Return the [X, Y] coordinate for the center point of the cell that contains the specified text.  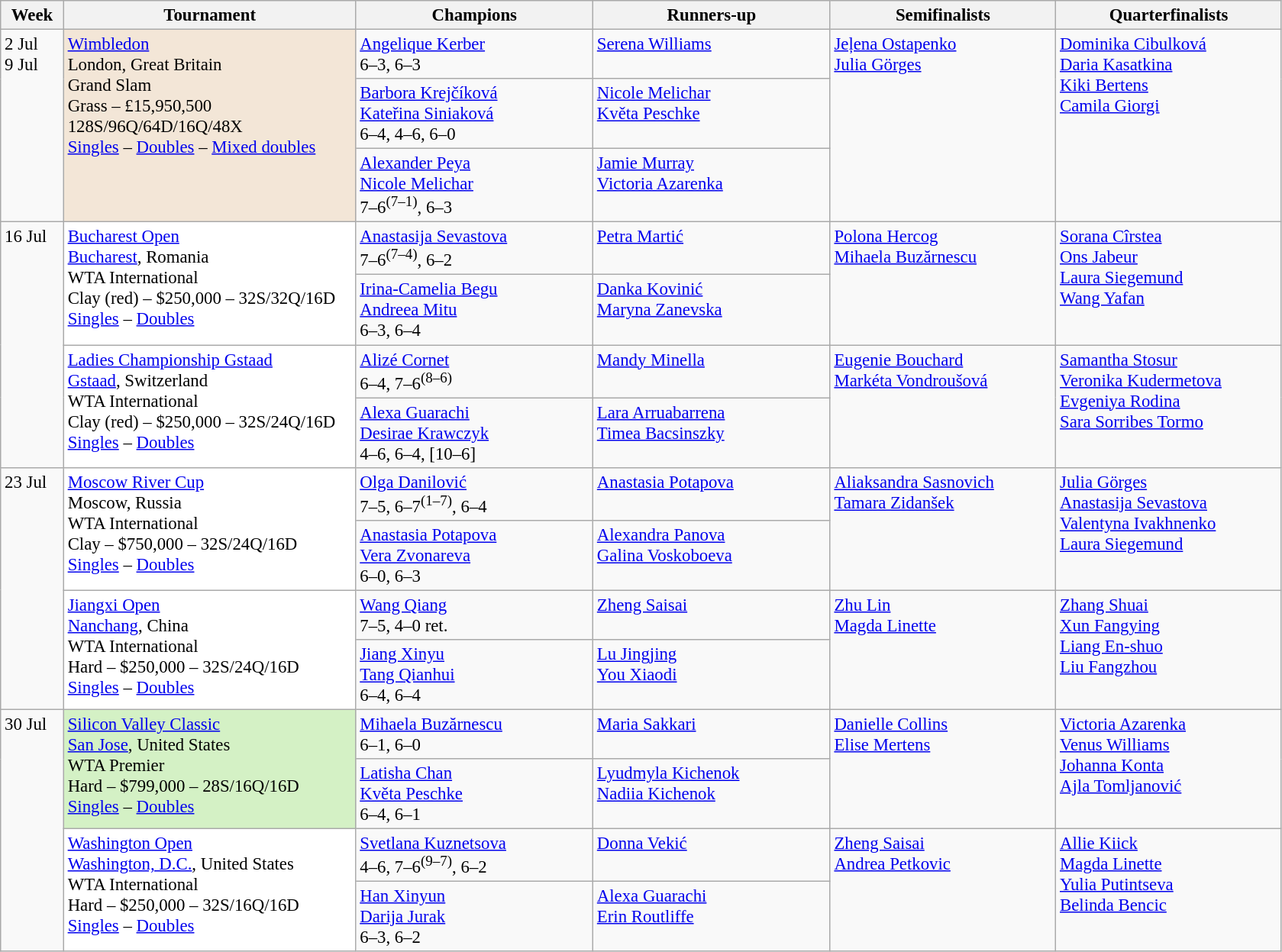
Maria Sakkari [712, 734]
Wimbledon London, Great BritainGrand SlamGrass – £15,950,500128S/96Q/64D/16Q/48XSingles – Doubles – Mixed doubles [209, 126]
Eugenie Bouchard Markéta Vondroušová [943, 406]
Angelique Kerber 6–3, 6–3 [475, 55]
23 Jul [32, 588]
Tournament [209, 15]
Svetlana Kuznetsova 4–6, 7–6(9–7), 6–2 [475, 855]
16 Jul [32, 345]
Julia Görges Anastasija Sevastova Valentyna Ivakhnenko Laura Siegemund [1169, 528]
Washington Open Washington, D.C., United StatesWTA InternationalHard – $250,000 – 32S/16Q/16DSingles – Doubles [209, 890]
Danielle Collins Elise Mertens [943, 769]
Alizé Cornet 6–4, 7–6(8–6) [475, 371]
Silicon Valley Classic San Jose, United StatesWTA PremierHard – $799,000 – 28S/16Q/16DSingles – Doubles [209, 769]
Han Xinyun Darija Jurak 6–3, 6–2 [475, 917]
Wang Qiang 7–5, 4–0 ret. [475, 615]
Champions [475, 15]
Jamie Murray Victoria Azarenka [712, 186]
Sorana Cîrstea Ons Jabeur Laura Siegemund Wang Yafan [1169, 284]
Donna Vekić [712, 855]
Victoria Azarenka Venus Williams Johanna Konta Ajla Tomljanović [1169, 769]
Polona Hercog Mihaela Buzărnescu [943, 284]
Semifinalists [943, 15]
Alexa Guarachi Erin Routliffe [712, 917]
Irina-Camelia Begu Andreea Mitu 6–3, 6–4 [475, 310]
Alexander Peya Nicole Melichar 7–6(7–1), 6–3 [475, 186]
Lu Jingjing You Xiaodi [712, 675]
Jiang Xinyu Tang Qianhui 6–4, 6–4 [475, 675]
Zheng Saisai [712, 615]
Jiangxi Open Nanchang, ChinaWTA InternationalHard – $250,000 – 32S/24Q/16DSingles – Doubles [209, 650]
Quarterfinalists [1169, 15]
Anastasia Potapova Vera Zvonareva 6–0, 6–3 [475, 556]
Alexa Guarachi Desirae Krawczyk 4–6, 6–4, [10–6] [475, 433]
Moscow River Cup Moscow, RussiaWTA InternationalClay – $750,000 – 32S/24Q/16DSingles – Doubles [209, 528]
Petra Martić [712, 249]
Samantha Stosur Veronika Kudermetova Evgeniya Rodina Sara Sorribes Tormo [1169, 406]
Allie Kiick Magda Linette Yulia Putintseva Belinda Bencic [1169, 890]
Lyudmyla Kichenok Nadiia Kichenok [712, 794]
Danka Kovinić Maryna Zanevska [712, 310]
2 Jul 9 Jul [32, 126]
Runners-up [712, 15]
Ladies Championship Gstaad Gstaad, SwitzerlandWTA InternationalClay (red) – $250,000 – 32S/24Q/16DSingles – Doubles [209, 406]
Zheng Saisai Andrea Petkovic [943, 890]
Zhu Lin Magda Linette [943, 650]
Barbora Krejčíková Kateřina Siniaková 6–4, 4–6, 6–0 [475, 114]
Alexandra Panova Galina Voskoboeva [712, 556]
Jeļena Ostapenko Julia Görges [943, 126]
Olga Danilović 7–5, 6–7(1–7), 6–4 [475, 493]
Mandy Minella [712, 371]
Nicole Melichar Květa Peschke [712, 114]
Latisha Chan Květa Peschke 6–4, 6–1 [475, 794]
Anastasia Potapova [712, 493]
Aliaksandra Sasnovich Tamara Zidanšek [943, 528]
Lara Arruabarrena Timea Bacsinszky [712, 433]
Dominika Cibulková Daria Kasatkina Kiki Bertens Camila Giorgi [1169, 126]
Bucharest Open Bucharest, RomaniaWTA InternationalClay (red) – $250,000 – 32S/32Q/16DSingles – Doubles [209, 284]
Anastasija Sevastova 7–6(7–4), 6–2 [475, 249]
Zhang Shuai Xun Fangying Liang En-shuo Liu Fangzhou [1169, 650]
30 Jul [32, 831]
Week [32, 15]
Serena Williams [712, 55]
Mihaela Buzărnescu 6–1, 6–0 [475, 734]
